Capture the cell that displays the provided text and extract its (x, y) central coordinate. 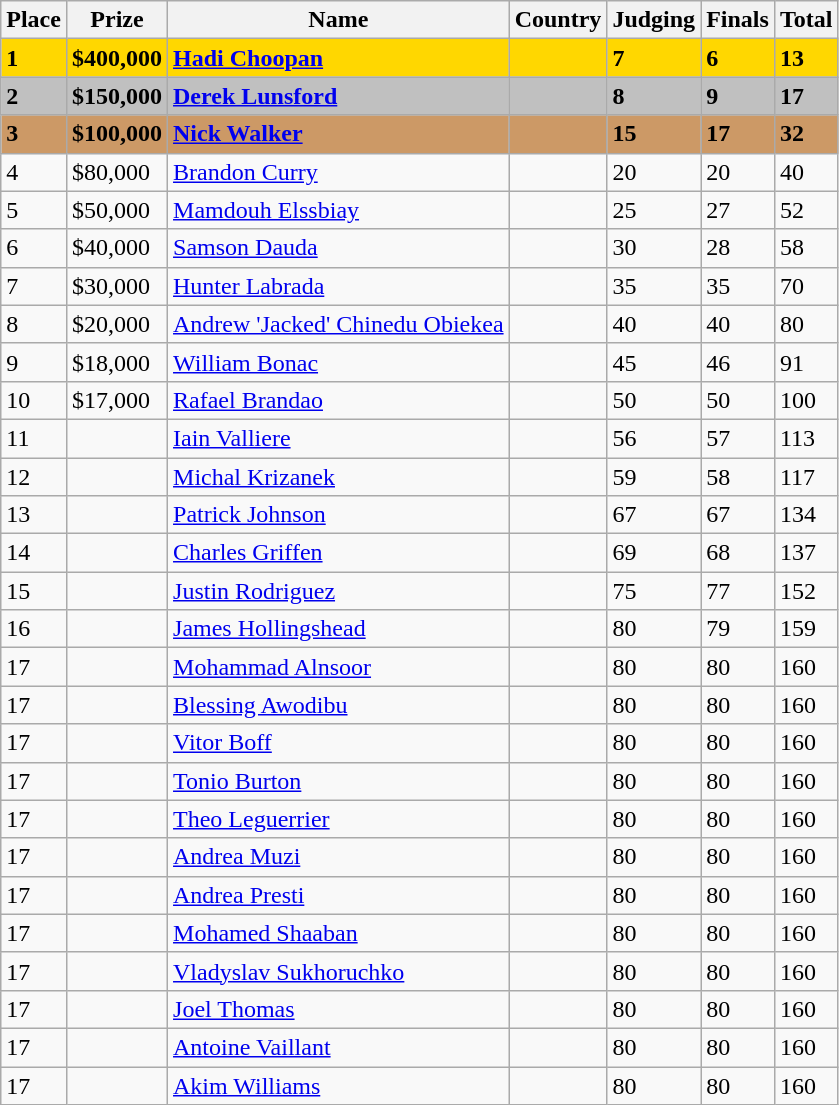
Mamdouh Elssbiay (339, 210)
$150,000 (116, 96)
Akim Williams (339, 1085)
James Hollingshead (339, 629)
Rafael Brandao (339, 400)
3 (34, 134)
52 (806, 210)
William Bonac (339, 362)
45 (654, 362)
152 (806, 591)
30 (654, 248)
Mohamed Shaaban (339, 933)
Judging (654, 20)
$50,000 (116, 210)
Andrea Presti (339, 895)
Brandon Curry (339, 172)
Samson Dauda (339, 248)
46 (738, 362)
Theo Leguerrier (339, 819)
Justin Rodriguez (339, 591)
159 (806, 629)
Derek Lunsford (339, 96)
Patrick Johnson (339, 515)
10 (34, 400)
$40,000 (116, 248)
Blessing Awodibu (339, 705)
117 (806, 477)
Country (558, 20)
Tonio Burton (339, 781)
59 (654, 477)
Name (339, 20)
Andrea Muzi (339, 857)
5 (34, 210)
70 (806, 286)
Vladyslav Sukhoruchko (339, 971)
11 (34, 438)
32 (806, 134)
Vitor Boff (339, 743)
134 (806, 515)
12 (34, 477)
$17,000 (116, 400)
Michal Krizanek (339, 477)
75 (654, 591)
Prize (116, 20)
Andrew 'Jacked' Chinedu Obiekea (339, 324)
4 (34, 172)
113 (806, 438)
1 (34, 58)
Finals (738, 20)
27 (738, 210)
56 (654, 438)
68 (738, 553)
Total (806, 20)
57 (738, 438)
2 (34, 96)
69 (654, 553)
Charles Griffen (339, 553)
137 (806, 553)
91 (806, 362)
79 (738, 629)
Joel Thomas (339, 1009)
$30,000 (116, 286)
$80,000 (116, 172)
Iain Valliere (339, 438)
$400,000 (116, 58)
$20,000 (116, 324)
Place (34, 20)
Nick Walker (339, 134)
100 (806, 400)
28 (738, 248)
Hadi Choopan (339, 58)
Antoine Vaillant (339, 1047)
77 (738, 591)
Mohammad Alnsoor (339, 667)
$100,000 (116, 134)
25 (654, 210)
$18,000 (116, 362)
16 (34, 629)
14 (34, 553)
Hunter Labrada (339, 286)
